Output the (X, Y) coordinate of the center of the cell containing the given text.  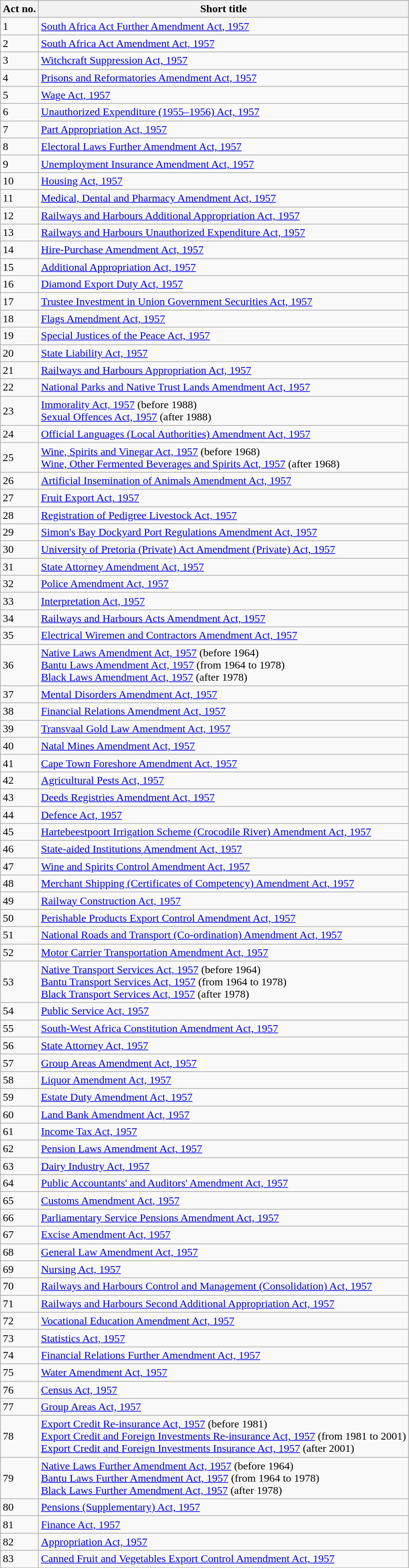
83 (19, 1559)
Wine, Spirits and Vinegar Act, 1957 (before 1968) Wine, Other Fermented Beverages and Spirits Act, 1957 (after 1968) (223, 457)
Public Service Act, 1957 (223, 1011)
27 (19, 498)
Agricultural Pests Act, 1957 (223, 780)
11 (19, 198)
36 (19, 665)
Official Languages (Local Authorities) Amendment Act, 1957 (223, 434)
15 (19, 267)
22 (19, 387)
57 (19, 1063)
60 (19, 1114)
Railways and Harbours Unauthorized Expenditure Act, 1957 (223, 233)
41 (19, 763)
Dairy Industry Act, 1957 (223, 1166)
Vocational Education Amendment Act, 1957 (223, 1321)
Group Areas Act, 1957 (223, 1407)
Unemployment Insurance Amendment Act, 1957 (223, 164)
78 (19, 1436)
62 (19, 1149)
13 (19, 233)
81 (19, 1525)
68 (19, 1252)
Financial Relations Further Amendment Act, 1957 (223, 1355)
Artificial Insemination of Animals Amendment Act, 1957 (223, 480)
Simon's Bay Dockyard Port Regulations Amendment Act, 1957 (223, 532)
Prisons and Reformatories Amendment Act, 1957 (223, 78)
Special Justices of the Peace Act, 1957 (223, 336)
Defence Act, 1957 (223, 815)
76 (19, 1390)
Fruit Export Act, 1957 (223, 498)
53 (19, 982)
12 (19, 216)
Railways and Harbours Additional Appropriation Act, 1957 (223, 216)
17 (19, 301)
48 (19, 884)
40 (19, 746)
50 (19, 918)
Police Amendment Act, 1957 (223, 584)
Nursing Act, 1957 (223, 1269)
Electoral Laws Further Amendment Act, 1957 (223, 146)
South Africa Act Amendment Act, 1957 (223, 43)
52 (19, 952)
4 (19, 78)
25 (19, 457)
Housing Act, 1957 (223, 181)
19 (19, 336)
State Attorney Amendment Act, 1957 (223, 567)
74 (19, 1355)
69 (19, 1269)
16 (19, 284)
South-West Africa Constitution Amendment Act, 1957 (223, 1028)
Part Appropriation Act, 1957 (223, 129)
75 (19, 1372)
Hartebeestpoort Irrigation Scheme (Crocodile River) Amendment Act, 1957 (223, 832)
Merchant Shipping (Certificates of Competency) Amendment Act, 1957 (223, 884)
64 (19, 1183)
38 (19, 711)
Statistics Act, 1957 (223, 1338)
Transvaal Gold Law Amendment Act, 1957 (223, 729)
21 (19, 370)
43 (19, 797)
Additional Appropriation Act, 1957 (223, 267)
51 (19, 935)
Trustee Investment in Union Government Securities Act, 1957 (223, 301)
Deeds Registries Amendment Act, 1957 (223, 797)
National Roads and Transport (Co-ordination) Amendment Act, 1957 (223, 935)
Railways and Harbours Second Additional Appropriation Act, 1957 (223, 1304)
Finance Act, 1957 (223, 1525)
State Attorney Act, 1957 (223, 1045)
Flags Amendment Act, 1957 (223, 319)
General Law Amendment Act, 1957 (223, 1252)
20 (19, 353)
Pensions (Supplementary) Act, 1957 (223, 1507)
University of Pretoria (Private) Act Amendment (Private) Act, 1957 (223, 550)
56 (19, 1045)
58 (19, 1080)
29 (19, 532)
Pension Laws Amendment Act, 1957 (223, 1149)
63 (19, 1166)
Natal Mines Amendment Act, 1957 (223, 746)
Parliamentary Service Pensions Amendment Act, 1957 (223, 1218)
24 (19, 434)
Customs Amendment Act, 1957 (223, 1201)
8 (19, 146)
5 (19, 95)
Act no. (19, 9)
Railways and Harbours Acts Amendment Act, 1957 (223, 618)
Canned Fruit and Vegetables Export Control Amendment Act, 1957 (223, 1559)
46 (19, 849)
18 (19, 319)
79 (19, 1478)
14 (19, 250)
31 (19, 567)
Immorality Act, 1957 (before 1988) Sexual Offences Act, 1957 (after 1988) (223, 410)
6 (19, 112)
Interpretation Act, 1957 (223, 601)
Income Tax Act, 1957 (223, 1132)
Appropriation Act, 1957 (223, 1542)
70 (19, 1286)
Financial Relations Amendment Act, 1957 (223, 711)
Land Bank Amendment Act, 1957 (223, 1114)
10 (19, 181)
2 (19, 43)
66 (19, 1218)
Registration of Pedigree Livestock Act, 1957 (223, 515)
Water Amendment Act, 1957 (223, 1372)
42 (19, 780)
Witchcraft Suppression Act, 1957 (223, 61)
9 (19, 164)
Short title (223, 9)
55 (19, 1028)
80 (19, 1507)
Diamond Export Duty Act, 1957 (223, 284)
82 (19, 1542)
Medical, Dental and Pharmacy Amendment Act, 1957 (223, 198)
State-aided Institutions Amendment Act, 1957 (223, 849)
Cape Town Foreshore Amendment Act, 1957 (223, 763)
South Africa Act Further Amendment Act, 1957 (223, 26)
77 (19, 1407)
67 (19, 1235)
71 (19, 1304)
47 (19, 866)
3 (19, 61)
73 (19, 1338)
45 (19, 832)
Perishable Products Export Control Amendment Act, 1957 (223, 918)
Group Areas Amendment Act, 1957 (223, 1063)
59 (19, 1097)
7 (19, 129)
35 (19, 636)
34 (19, 618)
32 (19, 584)
26 (19, 480)
49 (19, 901)
Native Laws Amendment Act, 1957 (before 1964) Bantu Laws Amendment Act, 1957 (from 1964 to 1978) Black Laws Amendment Act, 1957 (after 1978) (223, 665)
Railways and Harbours Control and Management (Consolidation) Act, 1957 (223, 1286)
61 (19, 1132)
State Liability Act, 1957 (223, 353)
65 (19, 1201)
Wage Act, 1957 (223, 95)
72 (19, 1321)
Electrical Wiremen and Contractors Amendment Act, 1957 (223, 636)
Estate Duty Amendment Act, 1957 (223, 1097)
44 (19, 815)
28 (19, 515)
National Parks and Native Trust Lands Amendment Act, 1957 (223, 387)
Hire-Purchase Amendment Act, 1957 (223, 250)
39 (19, 729)
54 (19, 1011)
Mental Disorders Amendment Act, 1957 (223, 694)
37 (19, 694)
Railways and Harbours Appropriation Act, 1957 (223, 370)
30 (19, 550)
Liquor Amendment Act, 1957 (223, 1080)
Railway Construction Act, 1957 (223, 901)
33 (19, 601)
Unauthorized Expenditure (1955–1956) Act, 1957 (223, 112)
1 (19, 26)
Wine and Spirits Control Amendment Act, 1957 (223, 866)
Census Act, 1957 (223, 1390)
Public Accountants' and Auditors' Amendment Act, 1957 (223, 1183)
23 (19, 410)
Excise Amendment Act, 1957 (223, 1235)
Motor Carrier Transportation Amendment Act, 1957 (223, 952)
